Pinpoint the cell where the given text exists, returning its [x, y] midpoint coordinate. 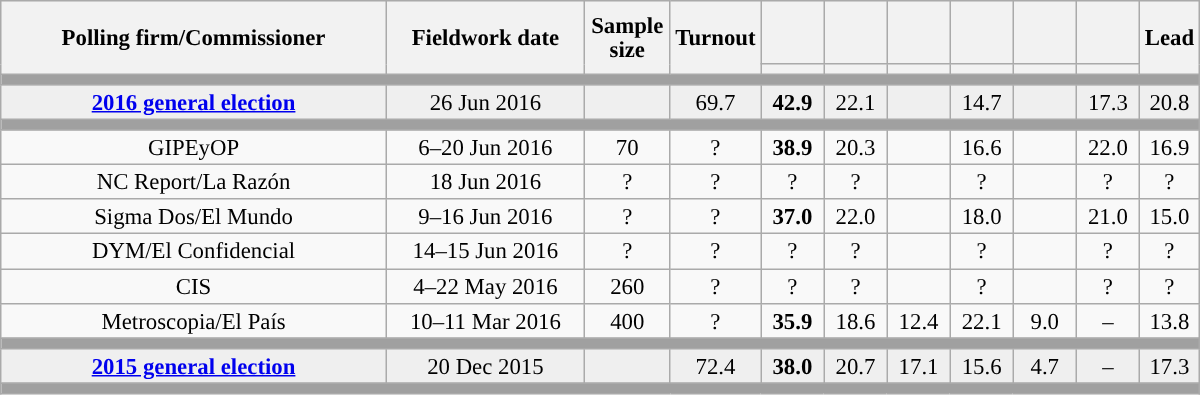
38.9 [792, 148]
4–22 May 2016 [485, 286]
16.6 [982, 148]
20 Dec 2015 [485, 366]
38.0 [792, 366]
15.0 [1169, 218]
DYM/El Confidencial [194, 252]
6–20 Jun 2016 [485, 148]
20.8 [1169, 102]
10–11 Mar 2016 [485, 320]
Metroscopia/El País [194, 320]
13.8 [1169, 320]
GIPEyOP [194, 148]
35.9 [792, 320]
4.7 [1044, 366]
Turnout [716, 38]
2015 general election [194, 366]
20.7 [856, 366]
70 [627, 148]
14–15 Jun 2016 [485, 252]
42.9 [792, 102]
21.0 [1108, 218]
260 [627, 286]
Sample size [627, 38]
CIS [194, 286]
9.0 [1044, 320]
72.4 [716, 366]
14.7 [982, 102]
37.0 [792, 218]
17.1 [918, 366]
18.6 [856, 320]
Lead [1169, 38]
16.9 [1169, 148]
Sigma Dos/El Mundo [194, 218]
2016 general election [194, 102]
9–16 Jun 2016 [485, 218]
NC Report/La Razón [194, 182]
26 Jun 2016 [485, 102]
400 [627, 320]
69.7 [716, 102]
18.0 [982, 218]
12.4 [918, 320]
Polling firm/Commissioner [194, 38]
18 Jun 2016 [485, 182]
Fieldwork date [485, 38]
20.3 [856, 148]
15.6 [982, 366]
